Search for the cell housing the specified text and yield its [x, y] center coordinate. 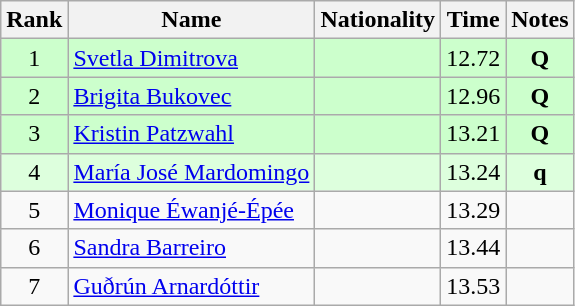
Rank [34, 20]
2 [34, 96]
Brigita Bukovec [192, 96]
Sandra Barreiro [192, 248]
Guðrún Arnardóttir [192, 286]
13.29 [474, 210]
6 [34, 248]
7 [34, 286]
María José Mardomingo [192, 172]
Nationality [378, 20]
Notes [540, 20]
1 [34, 58]
4 [34, 172]
Time [474, 20]
Monique Éwanjé-Épée [192, 210]
13.24 [474, 172]
Kristin Patzwahl [192, 134]
Name [192, 20]
5 [34, 210]
Svetla Dimitrova [192, 58]
q [540, 172]
13.53 [474, 286]
13.44 [474, 248]
13.21 [474, 134]
12.72 [474, 58]
12.96 [474, 96]
3 [34, 134]
